For the text-containing cell, return its midpoint in [X, Y] coordinate format. 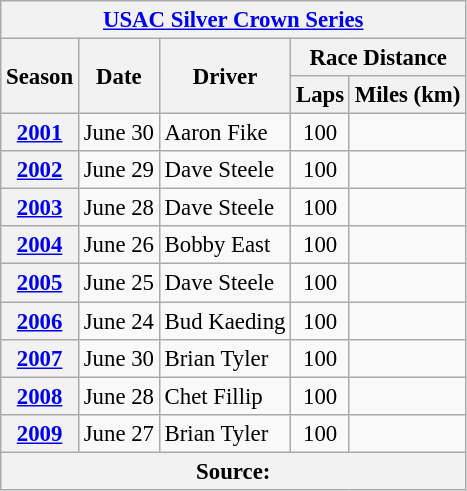
2004 [40, 245]
USAC Silver Crown Series [234, 20]
Laps [320, 95]
Season [40, 76]
June 24 [118, 321]
2006 [40, 321]
Aaron Fike [224, 133]
2007 [40, 358]
Bud Kaeding [224, 321]
2009 [40, 433]
2001 [40, 133]
Chet Fillip [224, 396]
Date [118, 76]
Source: [234, 471]
Bobby East [224, 245]
June 27 [118, 433]
2005 [40, 283]
2002 [40, 170]
Driver [224, 76]
Miles (km) [407, 95]
June 25 [118, 283]
June 26 [118, 245]
2008 [40, 396]
June 29 [118, 170]
Race Distance [378, 58]
2003 [40, 208]
